From the cell containing the given text, extract its center point as (x, y) coordinate. 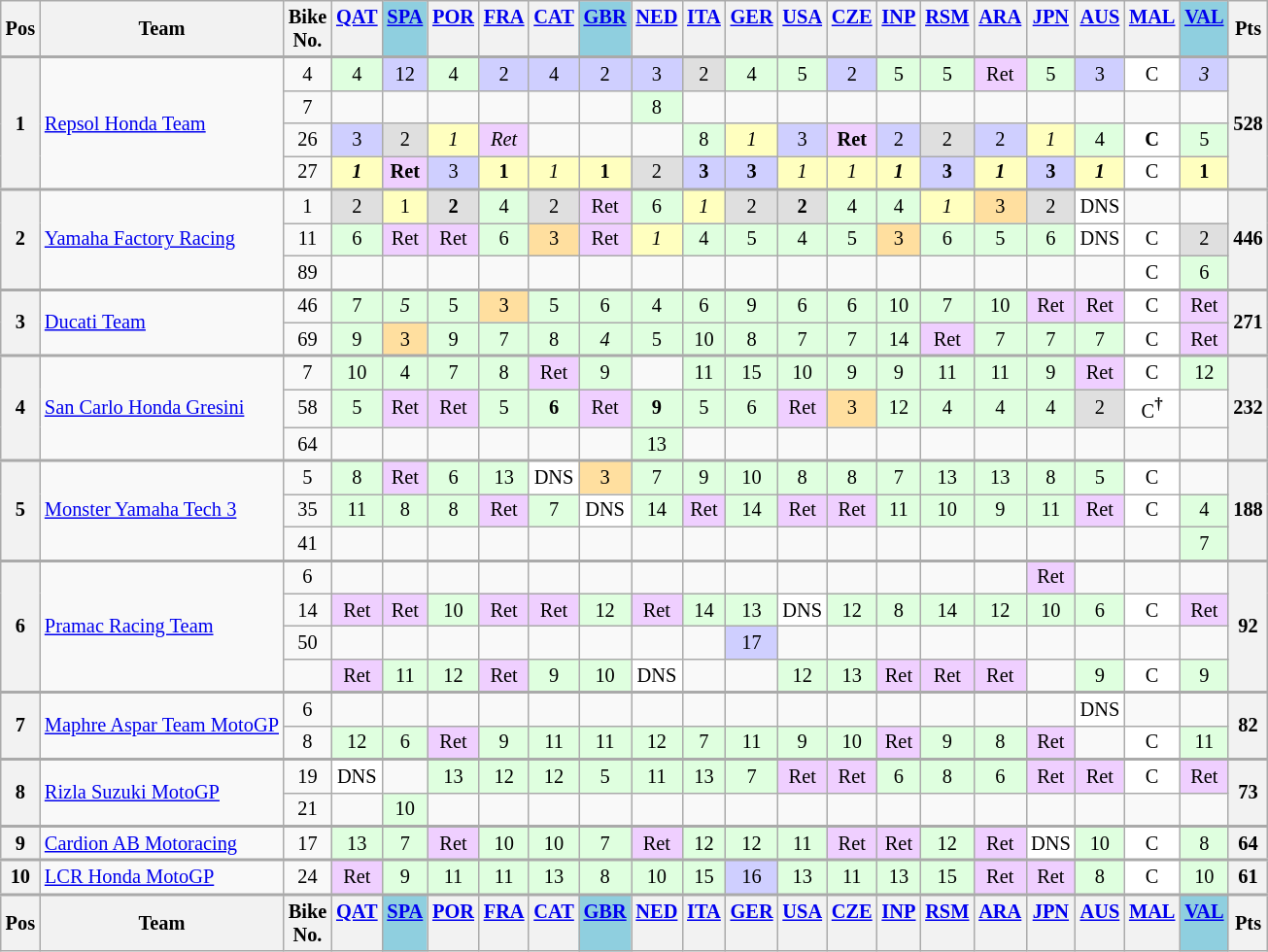
92 (1248, 626)
LCR Honda MotoGP (161, 876)
26 (307, 140)
41 (307, 543)
271 (1248, 323)
19 (307, 775)
Repsol Honda Team (161, 123)
C† (1152, 408)
61 (1248, 876)
73 (1248, 793)
528 (1248, 123)
35 (307, 510)
Monster Yamaha Tech 3 (161, 510)
Maphre Aspar Team MotoGP (161, 727)
82 (1248, 727)
188 (1248, 510)
27 (307, 172)
Cardion AB Motoracing (161, 843)
16 (752, 876)
69 (307, 339)
Yamaha Factory Racing (161, 239)
24 (307, 876)
232 (1248, 408)
Pramac Racing Team (161, 626)
21 (307, 809)
Ducati Team (161, 323)
46 (307, 305)
446 (1248, 239)
89 (307, 272)
Rizla Suzuki MotoGP (161, 793)
San Carlo Honda Gresini (161, 408)
58 (307, 408)
50 (307, 642)
